Capture the cell that displays the provided text and extract its [X, Y] central coordinate. 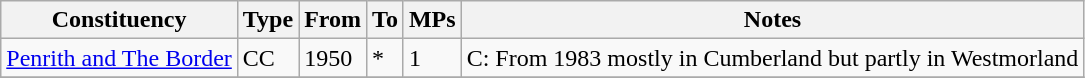
1950 [333, 58]
From [333, 20]
CC [268, 58]
To [386, 20]
Notes [772, 20]
Constituency [120, 20]
MPs [432, 20]
C: From 1983 mostly in Cumberland but partly in Westmorland [772, 58]
1 [432, 58]
* [386, 58]
Type [268, 20]
Penrith and The Border [120, 58]
